Capture the cell that displays the provided text and extract its [x, y] central coordinate. 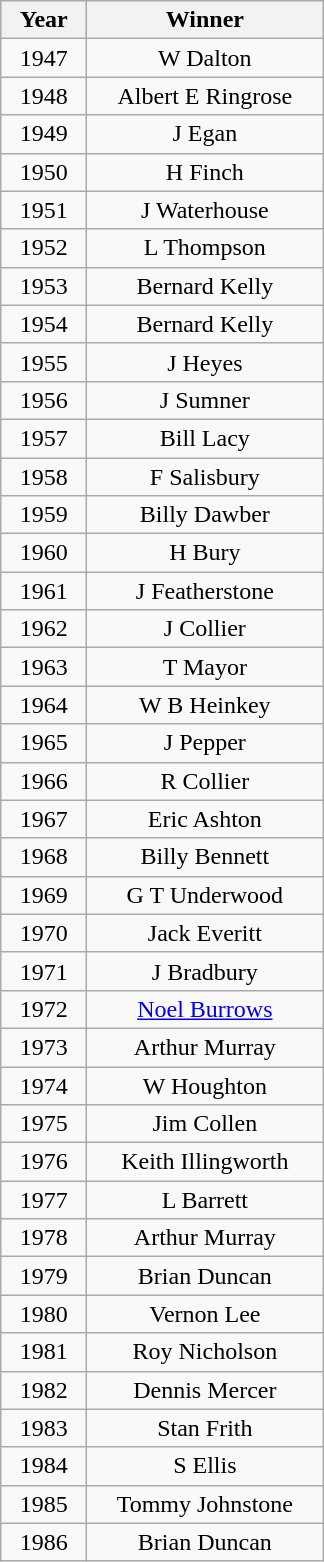
1982 [44, 1390]
1984 [44, 1466]
W Dalton [205, 58]
Jim Collen [205, 1124]
1985 [44, 1504]
1970 [44, 933]
1968 [44, 857]
1956 [44, 400]
Tommy Johnstone [205, 1504]
1977 [44, 1200]
1974 [44, 1085]
1967 [44, 819]
1951 [44, 210]
1976 [44, 1162]
Albert E Ringrose [205, 96]
1949 [44, 134]
Dennis Mercer [205, 1390]
1973 [44, 1047]
1960 [44, 553]
L Barrett [205, 1200]
1979 [44, 1276]
G T Underwood [205, 895]
J Waterhouse [205, 210]
1948 [44, 96]
1954 [44, 324]
W Houghton [205, 1085]
Billy Dawber [205, 515]
1978 [44, 1238]
J Heyes [205, 362]
J Egan [205, 134]
1952 [44, 248]
H Finch [205, 172]
L Thompson [205, 248]
1972 [44, 1009]
J Sumner [205, 400]
S Ellis [205, 1466]
1969 [44, 895]
1950 [44, 172]
1965 [44, 743]
F Salisbury [205, 477]
1986 [44, 1542]
1971 [44, 971]
Year [44, 20]
J Featherstone [205, 591]
J Collier [205, 629]
Winner [205, 20]
1963 [44, 667]
1981 [44, 1352]
Jack Everitt [205, 933]
T Mayor [205, 667]
J Bradbury [205, 971]
J Pepper [205, 743]
1966 [44, 781]
1957 [44, 438]
1947 [44, 58]
1961 [44, 591]
Eric Ashton [205, 819]
Roy Nicholson [205, 1352]
Billy Bennett [205, 857]
Bill Lacy [205, 438]
1980 [44, 1314]
1955 [44, 362]
1953 [44, 286]
1962 [44, 629]
Keith Illingworth [205, 1162]
1975 [44, 1124]
Vernon Lee [205, 1314]
W B Heinkey [205, 705]
Stan Frith [205, 1428]
R Collier [205, 781]
Noel Burrows [205, 1009]
1958 [44, 477]
1964 [44, 705]
H Bury [205, 553]
1959 [44, 515]
1983 [44, 1428]
